Capture the cell that displays the provided text and extract its [x, y] central coordinate. 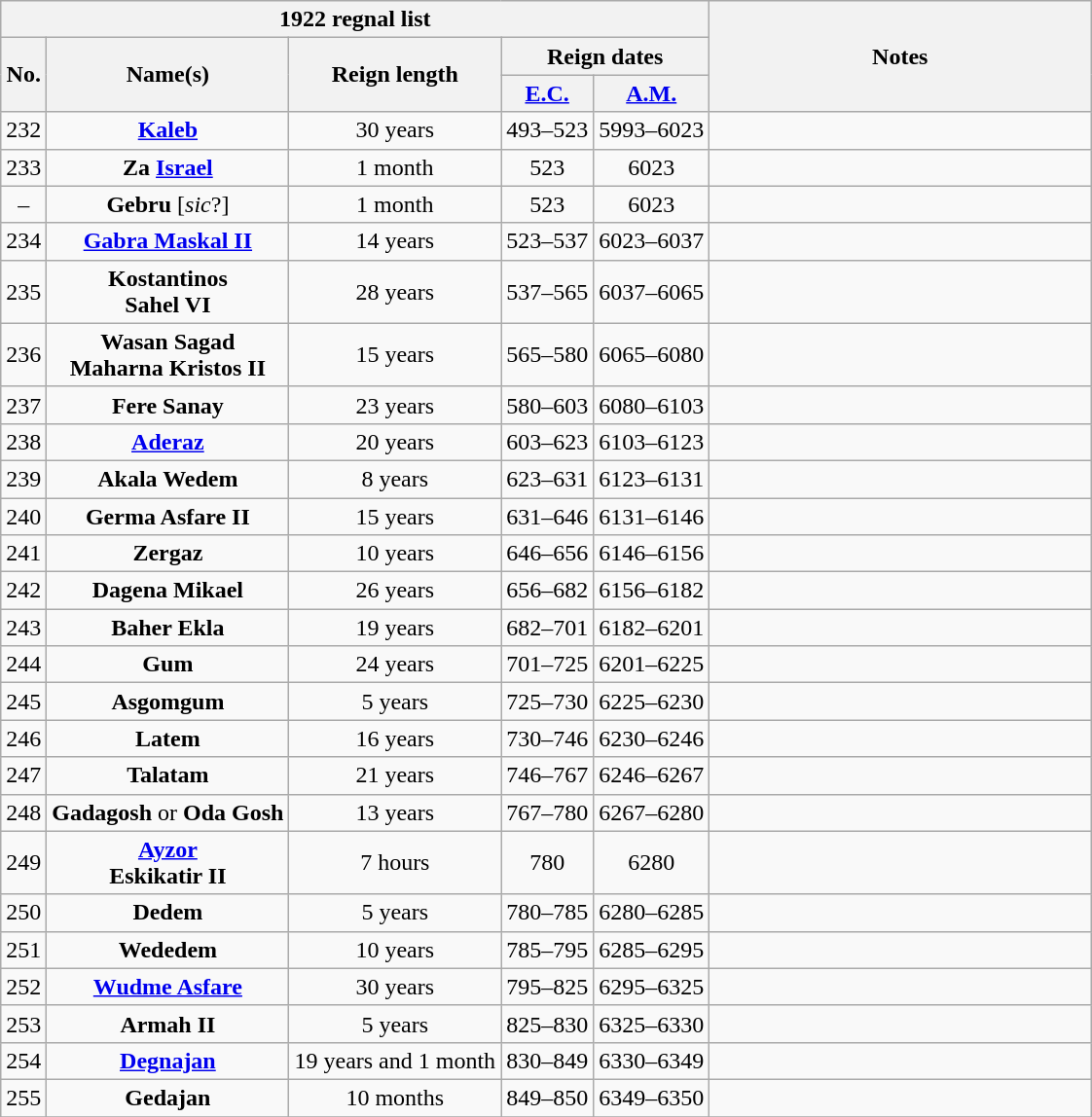
767–780 [547, 812]
Talatam [167, 775]
253 [23, 1024]
No. [23, 75]
6123–6131 [652, 479]
235 [23, 292]
6295–6325 [652, 987]
537–565 [547, 292]
656–682 [547, 591]
780 [547, 862]
13 years [395, 812]
14 years [395, 241]
241 [23, 554]
Gabra Maskal II [167, 241]
6103–6123 [652, 442]
Fere Sanay [167, 405]
10 months [395, 1098]
234 [23, 241]
6280 [652, 862]
6080–6103 [652, 405]
6267–6280 [652, 812]
255 [23, 1098]
6037–6065 [652, 292]
6280–6285 [652, 913]
849–850 [547, 1098]
623–631 [547, 479]
19 years and 1 month [395, 1061]
Wudme Asfare [167, 987]
Baher Ekla [167, 628]
825–830 [547, 1024]
6246–6267 [652, 775]
Gum [167, 665]
Notes [900, 56]
785–795 [547, 950]
795–825 [547, 987]
AyzorEskikatir II [167, 862]
237 [23, 405]
21 years [395, 775]
780–785 [547, 913]
701–725 [547, 665]
1922 regnal list [355, 19]
523–537 [547, 241]
247 [23, 775]
Name(s) [167, 75]
236 [23, 354]
730–746 [547, 739]
248 [23, 812]
830–849 [547, 1061]
Germa Asfare II [167, 517]
Wasan SagadMaharna Kristos II [167, 354]
6225–6230 [652, 702]
A.M. [652, 93]
– [23, 204]
6201–6225 [652, 665]
249 [23, 862]
6023–6037 [652, 241]
631–646 [547, 517]
245 [23, 702]
28 years [395, 292]
233 [23, 167]
E.C. [547, 93]
23 years [395, 405]
Gebru [sic?] [167, 204]
603–623 [547, 442]
Asgomgum [167, 702]
Reign dates [605, 56]
746–767 [547, 775]
6325–6330 [652, 1024]
250 [23, 913]
Armah II [167, 1024]
Za Israel [167, 167]
239 [23, 479]
242 [23, 591]
Latem [167, 739]
246 [23, 739]
682–701 [547, 628]
Gadagosh or Oda Gosh [167, 812]
6131–6146 [652, 517]
Kaleb [167, 130]
Dagena Mikael [167, 591]
20 years [395, 442]
254 [23, 1061]
240 [23, 517]
580–603 [547, 405]
Aderaz [167, 442]
6285–6295 [652, 950]
725–730 [547, 702]
19 years [395, 628]
7 hours [395, 862]
24 years [395, 665]
26 years [395, 591]
232 [23, 130]
6330–6349 [652, 1061]
Dedem [167, 913]
Reign length [395, 75]
238 [23, 442]
565–580 [547, 354]
6156–6182 [652, 591]
Wededem [167, 950]
Zergaz [167, 554]
6349–6350 [652, 1098]
6065–6080 [652, 354]
Akala Wedem [167, 479]
8 years [395, 479]
493–523 [547, 130]
KostantinosSahel VI [167, 292]
5993–6023 [652, 130]
252 [23, 987]
244 [23, 665]
251 [23, 950]
Degnajan [167, 1061]
646–656 [547, 554]
6182–6201 [652, 628]
Gedajan [167, 1098]
6146–6156 [652, 554]
243 [23, 628]
16 years [395, 739]
6230–6246 [652, 739]
